Pinpoint the cell where the given text exists, returning its (X, Y) midpoint coordinate. 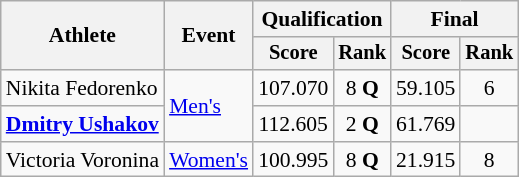
Athlete (82, 36)
Nikita Fedorenko (82, 88)
Event (208, 36)
61.769 (426, 124)
Men's (208, 106)
6 (489, 88)
112.605 (293, 124)
107.070 (293, 88)
59.105 (426, 88)
8 Q (362, 88)
2 Q (362, 124)
Qualification (322, 19)
Final (454, 19)
Dmitry Ushakov (82, 124)
